Search for the cell housing the specified text and yield its (X, Y) center coordinate. 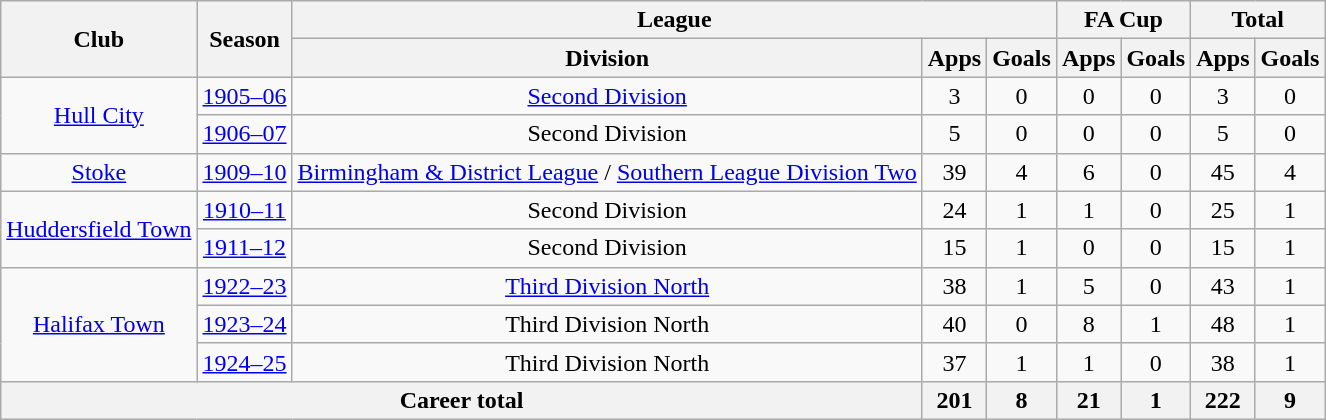
1909–10 (244, 172)
25 (1223, 210)
Huddersfield Town (99, 229)
1906–07 (244, 134)
Hull City (99, 115)
1922–23 (244, 286)
37 (954, 362)
Birmingham & District League / Southern League Division Two (607, 172)
Stoke (99, 172)
Career total (462, 400)
201 (954, 400)
1911–12 (244, 248)
Total (1258, 20)
45 (1223, 172)
48 (1223, 324)
1910–11 (244, 210)
43 (1223, 286)
Halifax Town (99, 324)
Division (607, 58)
21 (1088, 400)
1905–06 (244, 96)
FA Cup (1123, 20)
39 (954, 172)
24 (954, 210)
6 (1088, 172)
40 (954, 324)
1924–25 (244, 362)
Season (244, 39)
Club (99, 39)
222 (1223, 400)
9 (1290, 400)
League (674, 20)
1923–24 (244, 324)
